Extract the [x, y] coordinate from the center of the cell holding the provided text.  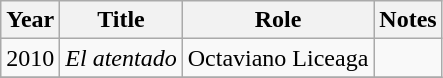
El atentado [121, 58]
Notes [408, 20]
Year [30, 20]
Octaviano Liceaga [278, 58]
2010 [30, 58]
Role [278, 20]
Title [121, 20]
